Search for the cell housing the specified text and yield its (X, Y) center coordinate. 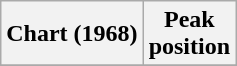
Peakposition (189, 34)
Chart (1968) (72, 34)
